Return the [X, Y] coordinate for the center point of the cell that contains the specified text.  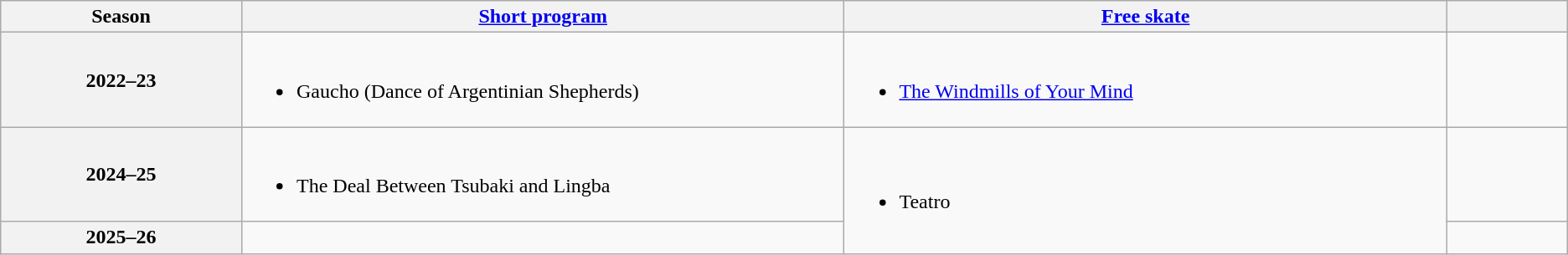
2024–25 [121, 174]
2025–26 [121, 237]
Free skate [1146, 17]
2022–23 [121, 80]
Teatro [1146, 191]
The Windmills of Your Mind [1146, 80]
Season [121, 17]
The Deal Between Tsubaki and Lingba [543, 174]
Short program [543, 17]
Gaucho (Dance of Argentinian Shepherds) [543, 80]
